Output the [X, Y] coordinate of the center of the cell containing the given text.  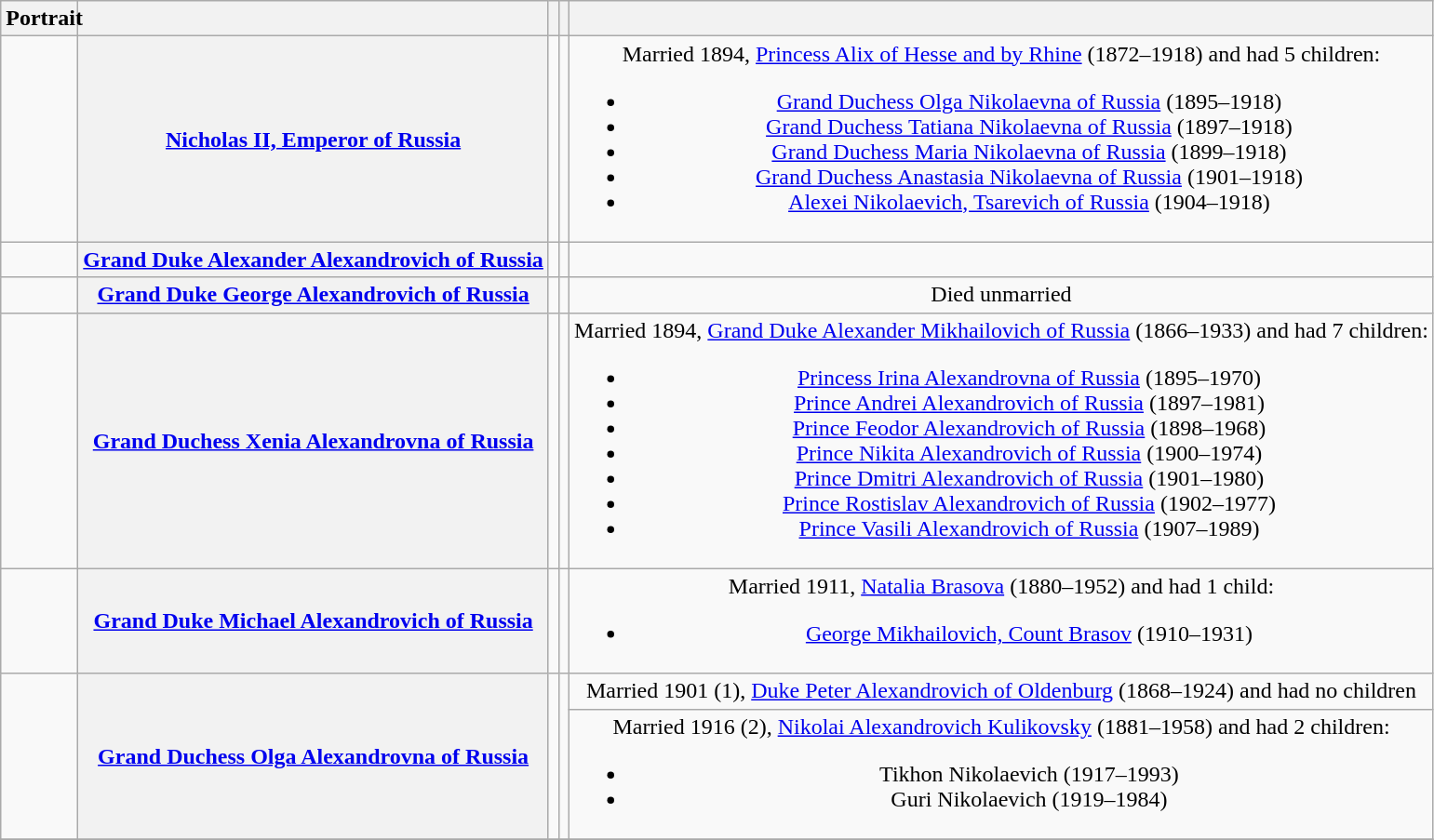
Grand Duke George Alexandrovich of Russia [314, 295]
Married 1911, Natalia Brasova (1880–1952) and had 1 child:George Mikhailovich, Count Brasov (1910–1931) [1001, 621]
Grand Duke Michael Alexandrovich of Russia [314, 621]
Grand Duchess Olga Alexandrovna of Russia [314, 756]
Married 1901 (1), Duke Peter Alexandrovich of Oldenburg (1868–1924) and had no children [1001, 691]
Died unmarried [1001, 295]
Married 1916 (2), Nikolai Alexandrovich Kulikovsky (1881–1958) and had 2 children:Tikhon Nikolaevich (1917–1993)Guri Nikolaevich (1919–1984) [1001, 774]
Grand Duchess Xenia Alexandrovna of Russia [314, 441]
Grand Duke Alexander Alexandrovich of Russia [314, 260]
Nicholas II, Emperor of Russia [314, 140]
Portrait [39, 19]
